Find where the given text appears and provide that cell's center as [x, y] coordinate. 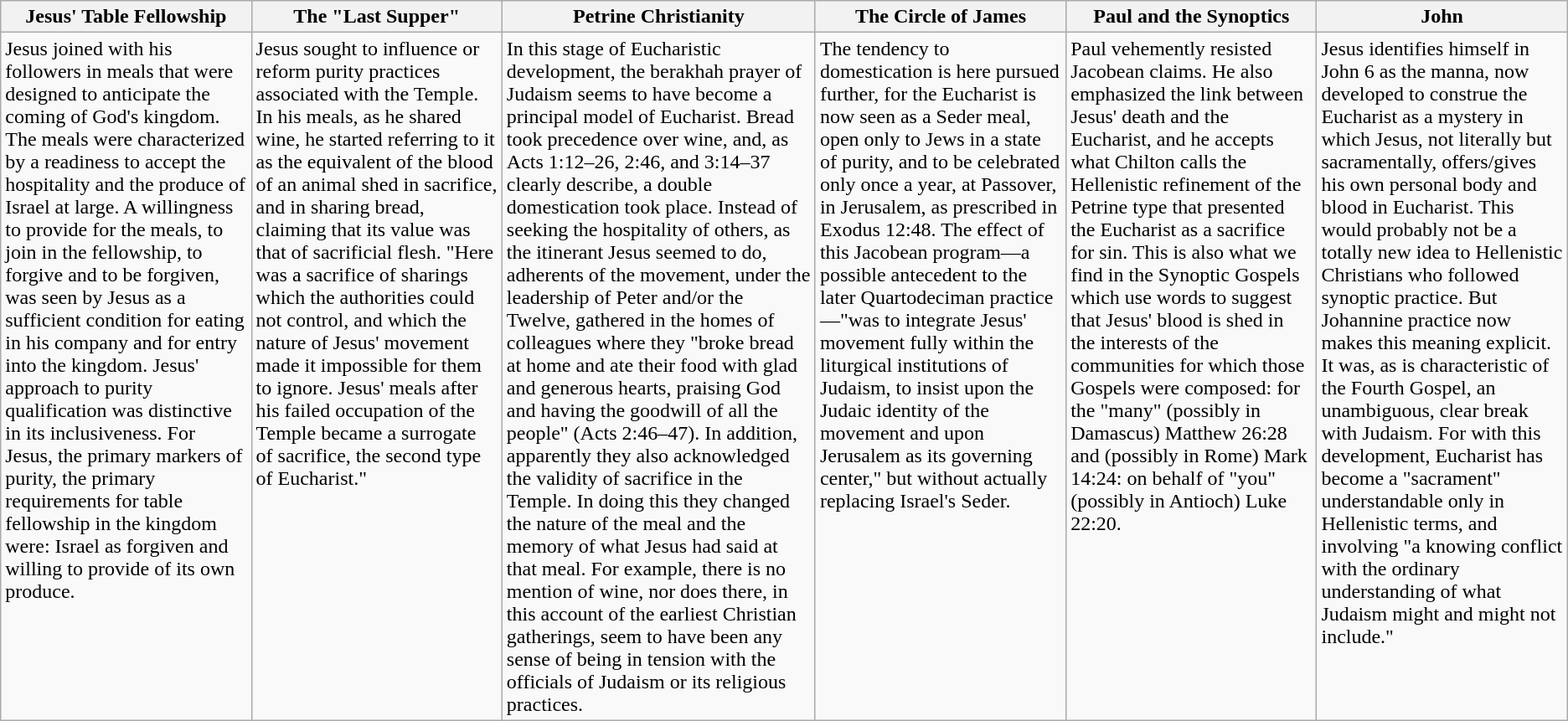
John [1442, 17]
The Circle of James [940, 17]
Paul and the Synoptics [1191, 17]
Petrine Christianity [658, 17]
Jesus' Table Fellowship [126, 17]
The "Last Supper" [377, 17]
